Scan for the cell matching the given text and deliver its (X, Y) coordinate at center. 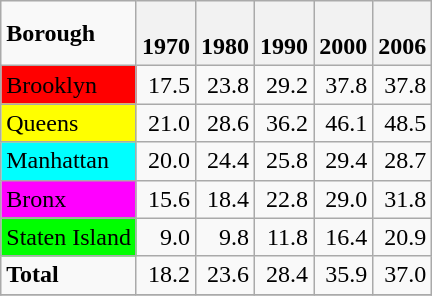
18.4 (226, 199)
29.2 (284, 85)
28.4 (284, 275)
Staten Island (69, 237)
48.5 (402, 123)
9.0 (166, 237)
1990 (284, 34)
Total (69, 275)
17.5 (166, 85)
Brooklyn (69, 85)
9.8 (226, 237)
28.6 (226, 123)
46.1 (344, 123)
20.9 (402, 237)
11.8 (284, 237)
2006 (402, 34)
25.8 (284, 161)
23.8 (226, 85)
20.0 (166, 161)
36.2 (284, 123)
37.0 (402, 275)
1970 (166, 34)
18.2 (166, 275)
1980 (226, 34)
16.4 (344, 237)
35.9 (344, 275)
15.6 (166, 199)
31.8 (402, 199)
21.0 (166, 123)
28.7 (402, 161)
24.4 (226, 161)
23.6 (226, 275)
29.0 (344, 199)
Borough (69, 34)
22.8 (284, 199)
2000 (344, 34)
Queens (69, 123)
29.4 (344, 161)
Manhattan (69, 161)
Bronx (69, 199)
